Detect which cell encompasses the target text, then output its (X, Y) center coordinate. 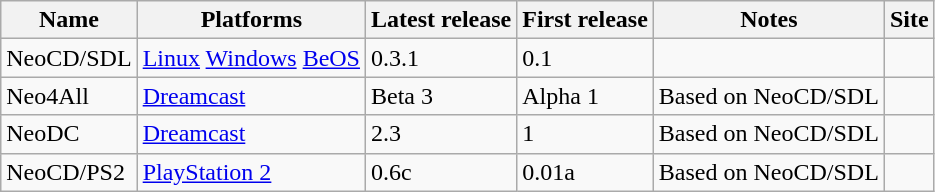
NeoDC (69, 134)
Notes (768, 20)
0.6c (442, 172)
2.3 (442, 134)
0.1 (586, 58)
Linux Windows BeOS (251, 58)
Alpha 1 (586, 96)
Platforms (251, 20)
0.01a (586, 172)
Neo4All (69, 96)
NeoCD/PS2 (69, 172)
1 (586, 134)
Name (69, 20)
First release (586, 20)
Site (909, 20)
0.3.1 (442, 58)
Latest release (442, 20)
PlayStation 2 (251, 172)
NeoCD/SDL (69, 58)
Beta 3 (442, 96)
